Output the [X, Y] coordinate of the center of the cell containing the given text.  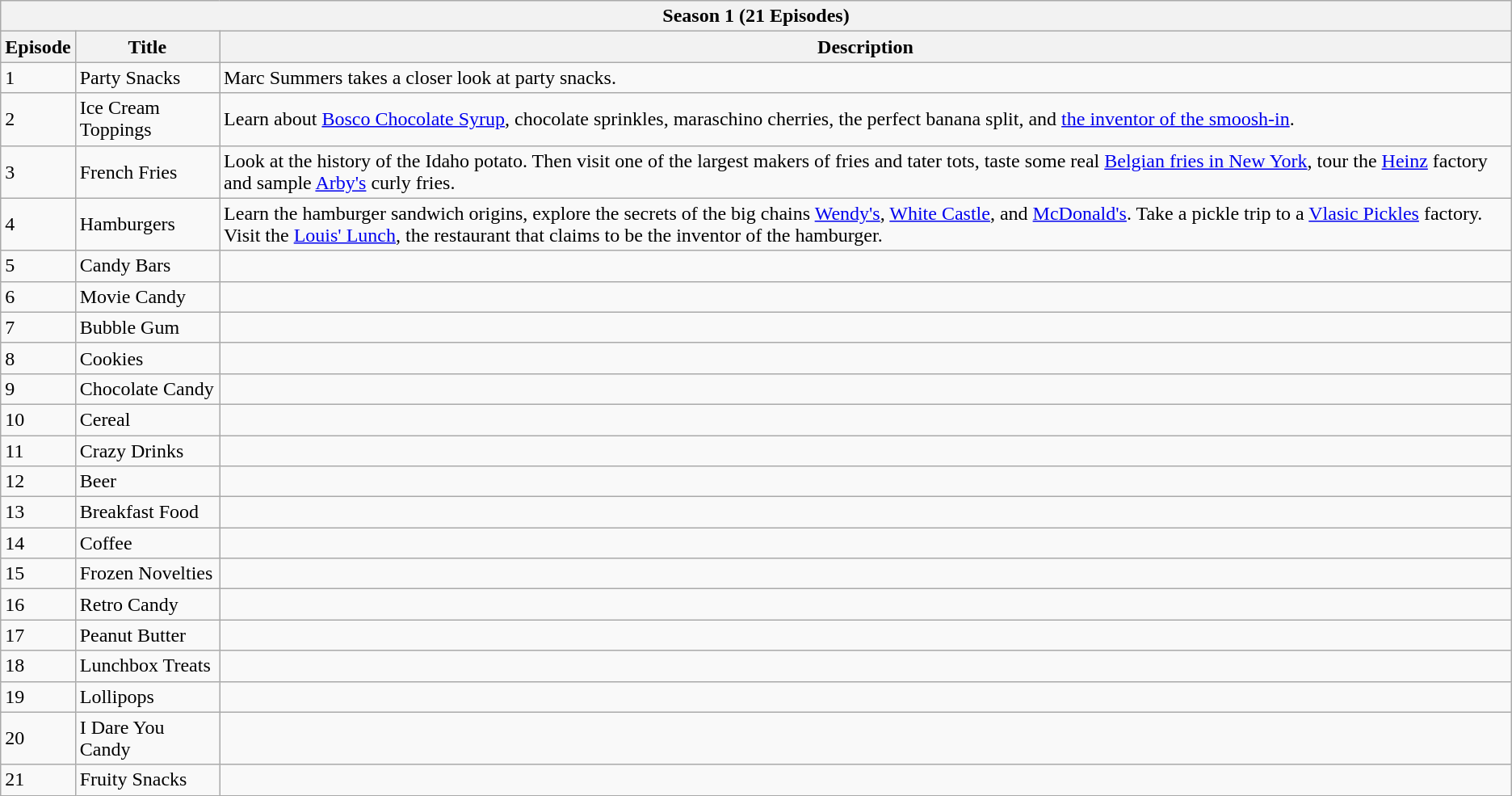
10 [38, 419]
French Fries [147, 171]
Cereal [147, 419]
Marc Summers takes a closer look at party snacks. [866, 78]
6 [38, 297]
Frozen Novelties [147, 574]
Retro Candy [147, 604]
Peanut Butter [147, 635]
17 [38, 635]
Cookies [147, 358]
20 [38, 739]
Lollipops [147, 697]
12 [38, 482]
2 [38, 120]
8 [38, 358]
13 [38, 512]
9 [38, 389]
Season 1 (21 Episodes) [756, 16]
Learn about Bosco Chocolate Syrup, chocolate sprinkles, maraschino cherries, the perfect banana split, and the inventor of the smoosh-in. [866, 120]
I Dare You Candy [147, 739]
7 [38, 327]
18 [38, 666]
Coffee [147, 543]
Bubble Gum [147, 327]
Title [147, 47]
Fruity Snacks [147, 780]
3 [38, 171]
Lunchbox Treats [147, 666]
11 [38, 450]
Breakfast Food [147, 512]
Episode [38, 47]
4 [38, 225]
Description [866, 47]
19 [38, 697]
Chocolate Candy [147, 389]
1 [38, 78]
5 [38, 266]
14 [38, 543]
Hamburgers [147, 225]
Candy Bars [147, 266]
Crazy Drinks [147, 450]
Beer [147, 482]
15 [38, 574]
Party Snacks [147, 78]
21 [38, 780]
Movie Candy [147, 297]
Ice Cream Toppings [147, 120]
16 [38, 604]
